For the text-containing cell, return its midpoint in [x, y] coordinate format. 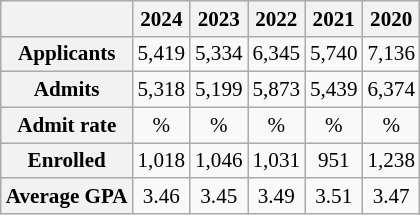
Enrolled [67, 160]
2023 [218, 18]
5,873 [276, 90]
951 [334, 160]
5,318 [162, 90]
3.51 [334, 196]
3.46 [162, 196]
5,334 [218, 54]
3.45 [218, 196]
6,374 [390, 90]
1,018 [162, 160]
7,136 [390, 54]
6,345 [276, 54]
3.47 [390, 196]
5,740 [334, 54]
1,031 [276, 160]
2020 [390, 18]
Applicants [67, 54]
5,199 [218, 90]
5,419 [162, 54]
Admits [67, 90]
1,046 [218, 160]
3.49 [276, 196]
1,238 [390, 160]
5,439 [334, 90]
2021 [334, 18]
Average GPA [67, 196]
Admit rate [67, 124]
2022 [276, 18]
2024 [162, 18]
